Output the [x, y] coordinate of the center of the cell containing the given text.  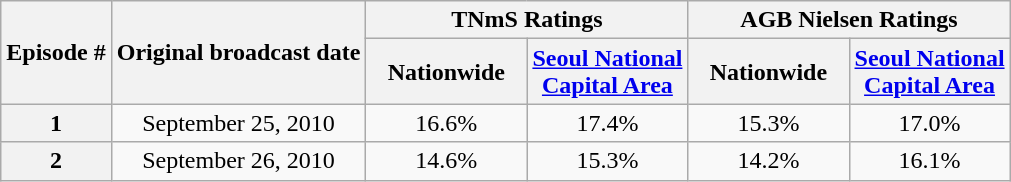
Episode # [56, 52]
AGB Nielsen Ratings [849, 20]
1 [56, 123]
16.6% [446, 123]
TNmS Ratings [527, 20]
14.2% [768, 161]
17.4% [608, 123]
14.6% [446, 161]
September 25, 2010 [238, 123]
16.1% [930, 161]
2 [56, 161]
September 26, 2010 [238, 161]
Original broadcast date [238, 52]
17.0% [930, 123]
